Capture the cell that displays the provided text and extract its [x, y] central coordinate. 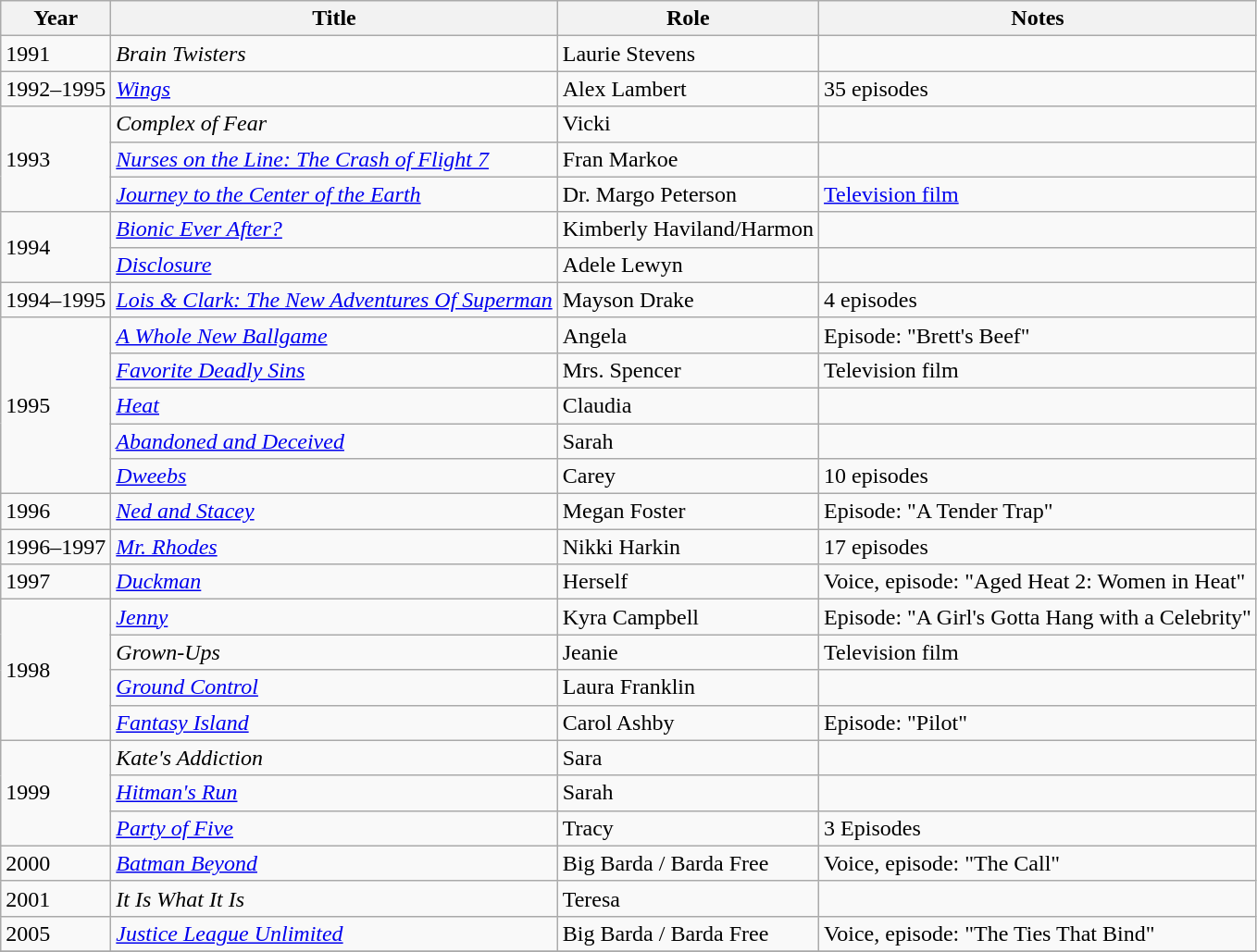
Journey to the Center of the Earth [334, 194]
Mayson Drake [688, 300]
Herself [688, 582]
Kimberly Haviland/Harmon [688, 229]
Mrs. Spencer [688, 370]
Party of Five [334, 828]
Abandoned and Deceived [334, 441]
Wings [334, 89]
It Is What It Is [334, 898]
Vicki [688, 124]
Mr. Rhodes [334, 547]
Batman Beyond [334, 863]
Carol Ashby [688, 723]
Megan Foster [688, 512]
35 episodes [1039, 89]
Ground Control [334, 687]
Voice, episode: "The Call" [1039, 863]
Sara [688, 758]
Adele Lewyn [688, 265]
Notes [1039, 19]
Title [334, 19]
10 episodes [1039, 476]
1991 [56, 54]
Complex of Fear [334, 124]
Dr. Margo Peterson [688, 194]
A Whole New Ballgame [334, 335]
Nurses on the Line: The Crash of Flight 7 [334, 159]
2001 [56, 898]
1996 [56, 512]
1996–1997 [56, 547]
Lois & Clark: The New Adventures Of Superman [334, 300]
4 episodes [1039, 300]
Duckman [334, 582]
Episode: "Brett's Beef" [1039, 335]
Teresa [688, 898]
1998 [56, 670]
Claudia [688, 405]
Role [688, 19]
Laura Franklin [688, 687]
Episode: "A Girl's Gotta Hang with a Celebrity" [1039, 617]
2000 [56, 863]
Voice, episode: "Aged Heat 2: Women in Heat" [1039, 582]
1995 [56, 405]
1993 [56, 159]
Hitman's Run [334, 793]
Laurie Stevens [688, 54]
1997 [56, 582]
Kate's Addiction [334, 758]
Bionic Ever After? [334, 229]
Justice League Unlimited [334, 933]
3 Episodes [1039, 828]
2005 [56, 933]
Alex Lambert [688, 89]
Fran Markoe [688, 159]
Dweebs [334, 476]
Jenny [334, 617]
Nikki Harkin [688, 547]
Grown-Ups [334, 652]
Carey [688, 476]
Kyra Campbell [688, 617]
17 episodes [1039, 547]
Disclosure [334, 265]
Tracy [688, 828]
Episode: "A Tender Trap" [1039, 512]
Voice, episode: "The Ties That Bind" [1039, 933]
Favorite Deadly Sins [334, 370]
Ned and Stacey [334, 512]
Heat [334, 405]
1992–1995 [56, 89]
Angela [688, 335]
1999 [56, 793]
Fantasy Island [334, 723]
1994 [56, 247]
Jeanie [688, 652]
1994–1995 [56, 300]
Brain Twisters [334, 54]
Episode: "Pilot" [1039, 723]
Year [56, 19]
